Return the [x, y] coordinate for the center point of the cell that contains the specified text.  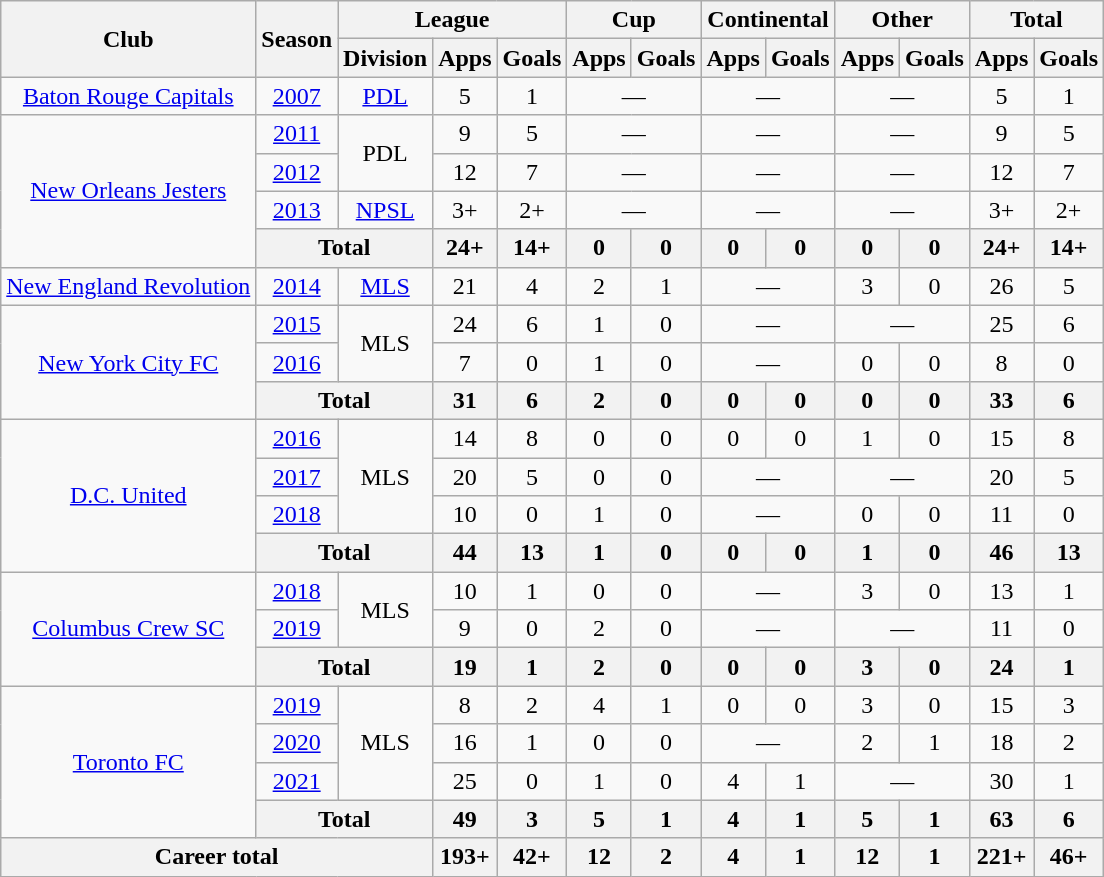
21 [465, 286]
Season [297, 39]
New England Revolution [128, 286]
31 [465, 400]
League [452, 20]
NPSL [386, 210]
193+ [465, 857]
30 [1001, 781]
Continental [768, 20]
Baton Rouge Capitals [128, 96]
Division [386, 58]
2013 [297, 210]
26 [1001, 286]
46+ [1069, 857]
2015 [297, 324]
14 [465, 438]
Club [128, 39]
D.C. United [128, 495]
Toronto FC [128, 762]
19 [465, 667]
Other [902, 20]
2011 [297, 134]
2014 [297, 286]
49 [465, 819]
221+ [1001, 857]
18 [1001, 743]
New York City FC [128, 362]
42+ [532, 857]
16 [465, 743]
2012 [297, 172]
33 [1001, 400]
New Orleans Jesters [128, 191]
44 [465, 553]
Career total [217, 857]
63 [1001, 819]
Columbus Crew SC [128, 629]
46 [1001, 553]
2020 [297, 743]
2007 [297, 96]
Cup [634, 20]
2021 [297, 781]
2017 [297, 477]
